For the text-containing cell, return its midpoint in (X, Y) coordinate format. 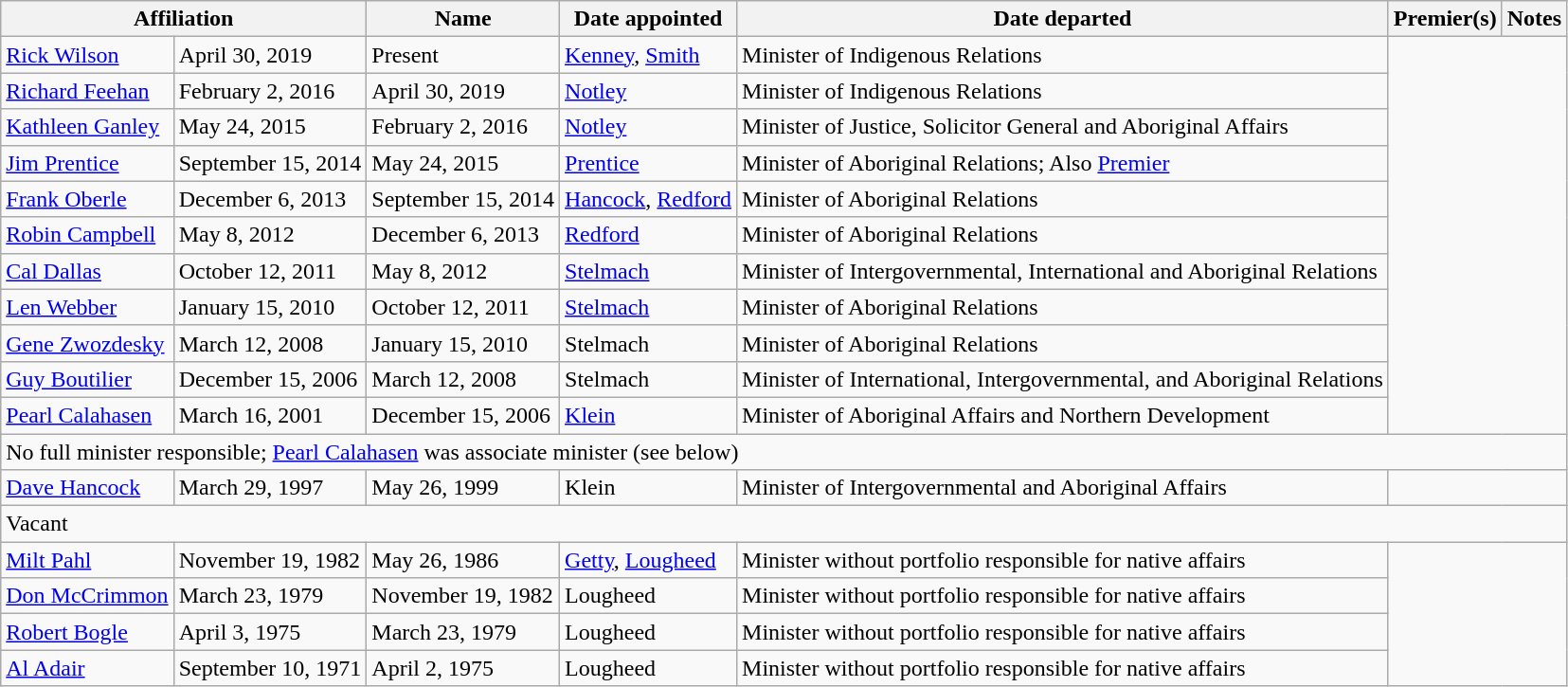
Len Webber (87, 307)
Name (463, 19)
Date appointed (648, 19)
Prentice (648, 163)
March 16, 2001 (270, 415)
Robin Campbell (87, 235)
No full minister responsible; Pearl Calahasen was associate minister (see below) (784, 452)
April 2, 1975 (463, 668)
Rick Wilson (87, 55)
Minister of Aboriginal Affairs and Northern Development (1063, 415)
Pearl Calahasen (87, 415)
Gene Zwozdesky (87, 343)
Present (463, 55)
Don McCrimmon (87, 596)
Redford (648, 235)
Jim Prentice (87, 163)
Minister of Intergovernmental, International and Aboriginal Relations (1063, 271)
May 26, 1999 (463, 488)
Minister of Justice, Solicitor General and Aboriginal Affairs (1063, 127)
Hancock, Redford (648, 199)
Premier(s) (1445, 19)
Minister of Intergovernmental and Aboriginal Affairs (1063, 488)
Minister of International, Intergovernmental, and Aboriginal Relations (1063, 379)
Robert Bogle (87, 632)
Notes (1534, 19)
September 10, 1971 (270, 668)
Vacant (784, 524)
Milt Pahl (87, 560)
March 29, 1997 (270, 488)
May 26, 1986 (463, 560)
Date departed (1063, 19)
Guy Boutilier (87, 379)
Getty, Lougheed (648, 560)
Kenney, Smith (648, 55)
Dave Hancock (87, 488)
Al Adair (87, 668)
Affiliation (184, 19)
Cal Dallas (87, 271)
April 3, 1975 (270, 632)
Minister of Aboriginal Relations; Also Premier (1063, 163)
Richard Feehan (87, 91)
Kathleen Ganley (87, 127)
Frank Oberle (87, 199)
